Detect which cell encompasses the target text, then output its (x, y) center coordinate. 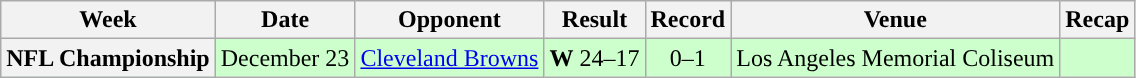
W 24–17 (594, 58)
December 23 (285, 58)
Date (285, 20)
Record (688, 20)
Cleveland Browns (450, 58)
Week (108, 20)
Venue (896, 20)
Result (594, 20)
0–1 (688, 58)
Los Angeles Memorial Coliseum (896, 58)
NFL Championship (108, 58)
Opponent (450, 20)
Recap (1098, 20)
